Scan for the cell matching the given text and deliver its (x, y) coordinate at center. 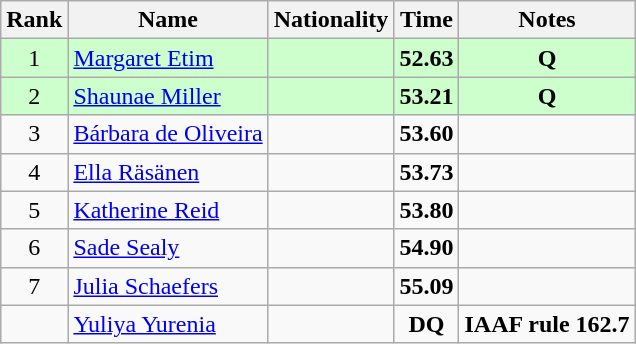
Rank (34, 20)
52.63 (426, 58)
Time (426, 20)
Julia Schaefers (168, 286)
54.90 (426, 248)
Notes (547, 20)
5 (34, 210)
Yuliya Yurenia (168, 324)
Ella Räsänen (168, 172)
53.80 (426, 210)
Shaunae Miller (168, 96)
1 (34, 58)
53.21 (426, 96)
Margaret Etim (168, 58)
Nationality (331, 20)
55.09 (426, 286)
53.73 (426, 172)
Katherine Reid (168, 210)
2 (34, 96)
7 (34, 286)
IAAF rule 162.7 (547, 324)
Sade Sealy (168, 248)
Bárbara de Oliveira (168, 134)
DQ (426, 324)
Name (168, 20)
3 (34, 134)
6 (34, 248)
53.60 (426, 134)
4 (34, 172)
